For the text-containing cell, return its midpoint in (X, Y) coordinate format. 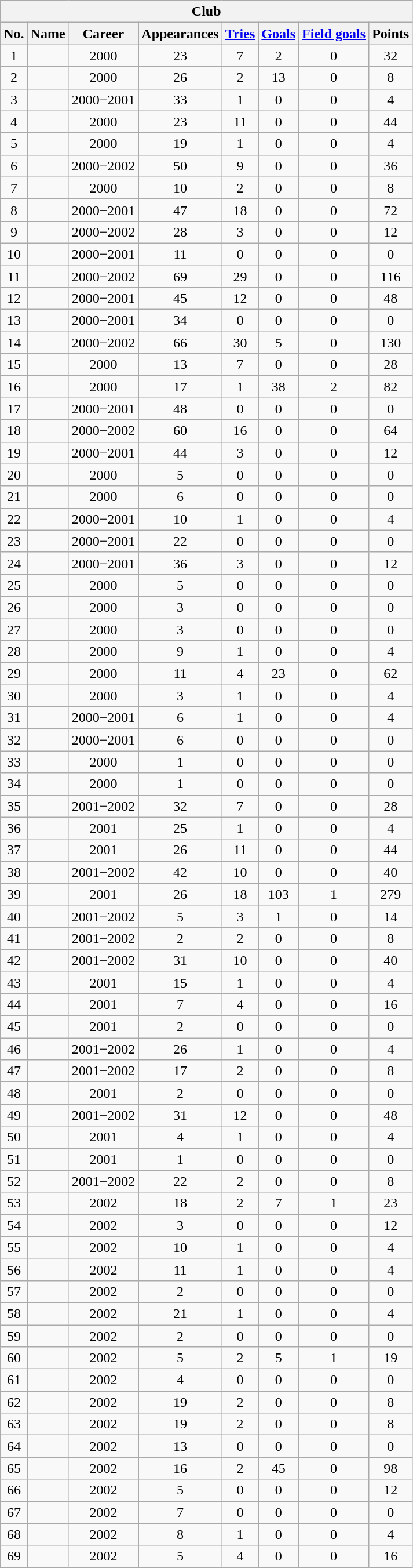
Tries (240, 34)
279 (390, 894)
Goals (279, 34)
No. (14, 34)
37 (14, 850)
59 (14, 1335)
68 (14, 1534)
Appearances (180, 34)
20 (14, 475)
Name (47, 34)
52 (14, 1181)
41 (14, 938)
61 (14, 1380)
130 (390, 343)
57 (14, 1291)
63 (14, 1424)
43 (14, 983)
55 (14, 1247)
Career (103, 34)
58 (14, 1313)
51 (14, 1159)
39 (14, 894)
82 (390, 387)
53 (14, 1203)
103 (279, 894)
116 (390, 277)
46 (14, 1049)
27 (14, 629)
72 (390, 210)
49 (14, 1115)
Club (206, 12)
Points (390, 34)
65 (14, 1468)
54 (14, 1225)
56 (14, 1269)
Field goals (334, 34)
35 (14, 806)
67 (14, 1512)
24 (14, 563)
98 (390, 1468)
